Pinpoint the cell where the given text exists, returning its (x, y) midpoint coordinate. 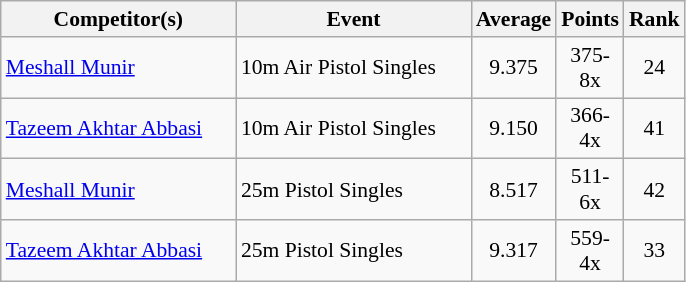
Rank (654, 19)
8.517 (514, 190)
Event (354, 19)
Competitor(s) (118, 19)
24 (654, 68)
9.317 (514, 250)
Average (514, 19)
559-4x (590, 250)
366-4x (590, 128)
511-6x (590, 190)
Points (590, 19)
42 (654, 190)
9.375 (514, 68)
33 (654, 250)
375-8x (590, 68)
41 (654, 128)
9.150 (514, 128)
